For the text-containing cell, return its midpoint in (X, Y) coordinate format. 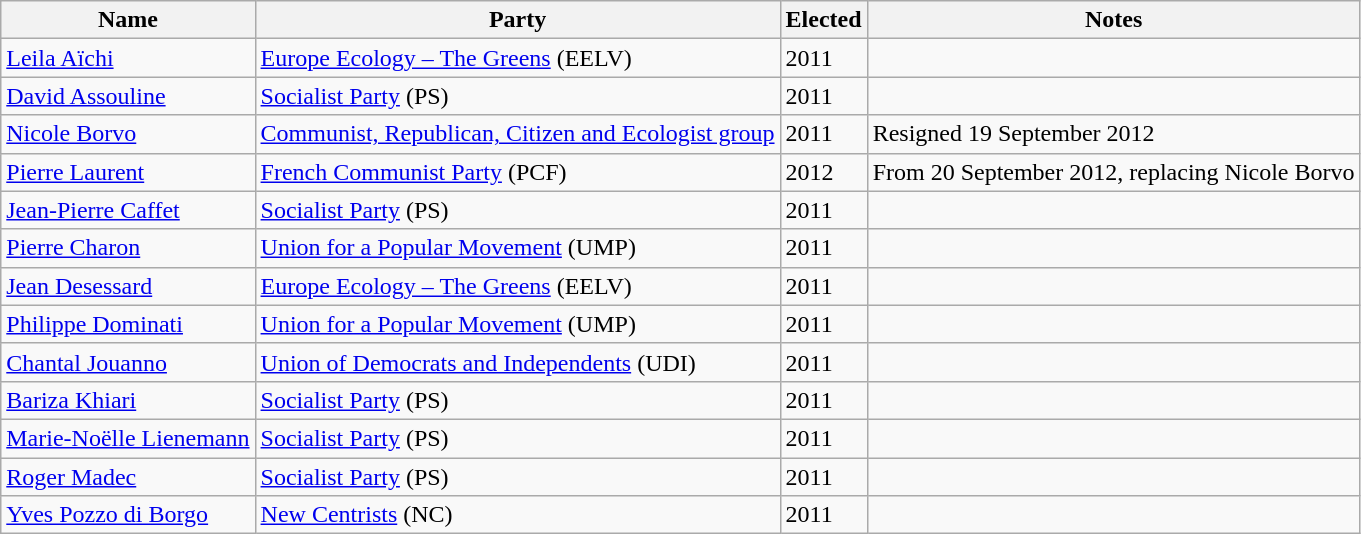
2012 (824, 172)
Resigned 19 September 2012 (1114, 134)
Union of Democrats and Independents (UDI) (518, 362)
Jean Desessard (128, 286)
Yves Pozzo di Borgo (128, 515)
Bariza Khiari (128, 400)
Elected (824, 20)
Philippe Dominati (128, 324)
David Assouline (128, 96)
Leila Aïchi (128, 58)
Notes (1114, 20)
Nicole Borvo (128, 134)
French Communist Party (PCF) (518, 172)
Jean-Pierre Caffet (128, 210)
Pierre Laurent (128, 172)
New Centrists (NC) (518, 515)
Party (518, 20)
Marie-Noëlle Lienemann (128, 438)
From 20 September 2012, replacing Nicole Borvo (1114, 172)
Name (128, 20)
Chantal Jouanno (128, 362)
Roger Madec (128, 477)
Pierre Charon (128, 248)
Communist, Republican, Citizen and Ecologist group (518, 134)
